Determine the [X, Y] coordinate at the center of the cell enclosing the given text.  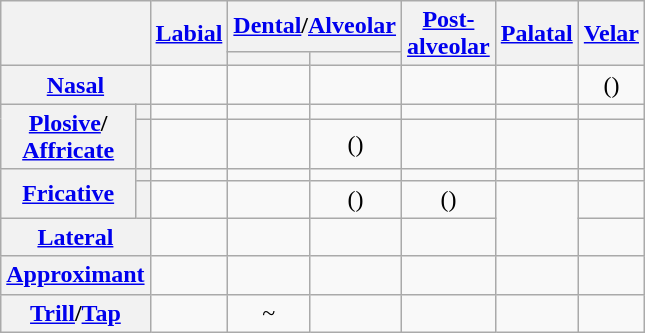
Plosive/Affricate [68, 136]
Dental/Alveolar [315, 26]
Trill/Tap [76, 313]
Lateral [76, 237]
Velar [611, 34]
Nasal [76, 85]
Approximant [76, 275]
Post-alveolar [449, 34]
Palatal [536, 34]
Fricative [68, 194]
~ [269, 313]
Labial [189, 34]
